Output the [X, Y] coordinate of the center of the cell containing the given text.  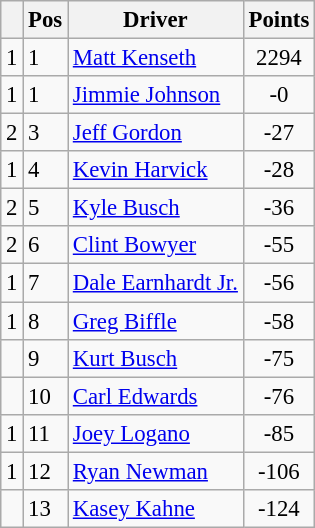
-75 [278, 358]
4 [46, 170]
8 [46, 321]
-85 [278, 433]
Ryan Newman [156, 471]
Greg Biffle [156, 321]
3 [46, 133]
11 [46, 433]
Dale Earnhardt Jr. [156, 283]
2294 [278, 58]
Kevin Harvick [156, 170]
Jeff Gordon [156, 133]
7 [46, 283]
-56 [278, 283]
9 [46, 358]
13 [46, 509]
-76 [278, 396]
10 [46, 396]
-36 [278, 208]
Joey Logano [156, 433]
-27 [278, 133]
5 [46, 208]
Kasey Kahne [156, 509]
-106 [278, 471]
-0 [278, 95]
-28 [278, 170]
Points [278, 20]
Jimmie Johnson [156, 95]
Matt Kenseth [156, 58]
-58 [278, 321]
Clint Bowyer [156, 245]
Kyle Busch [156, 208]
Pos [46, 20]
-124 [278, 509]
Carl Edwards [156, 396]
Kurt Busch [156, 358]
Driver [156, 20]
12 [46, 471]
6 [46, 245]
-55 [278, 245]
